Provide the [X, Y] coordinate of the cell's center where the given text is located.  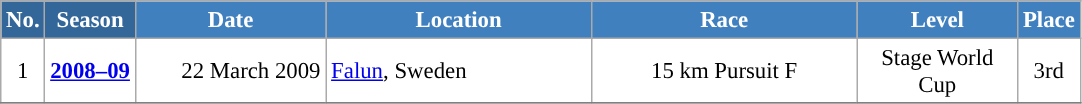
3rd [1049, 72]
Season [90, 20]
15 km Pursuit F [724, 72]
Place [1049, 20]
Date [230, 20]
Location [459, 20]
1 [23, 72]
22 March 2009 [230, 72]
Level [938, 20]
No. [23, 20]
Race [724, 20]
Stage World Cup [938, 72]
Falun, Sweden [459, 72]
2008–09 [90, 72]
